Scan for the cell matching the given text and deliver its [X, Y] coordinate at center. 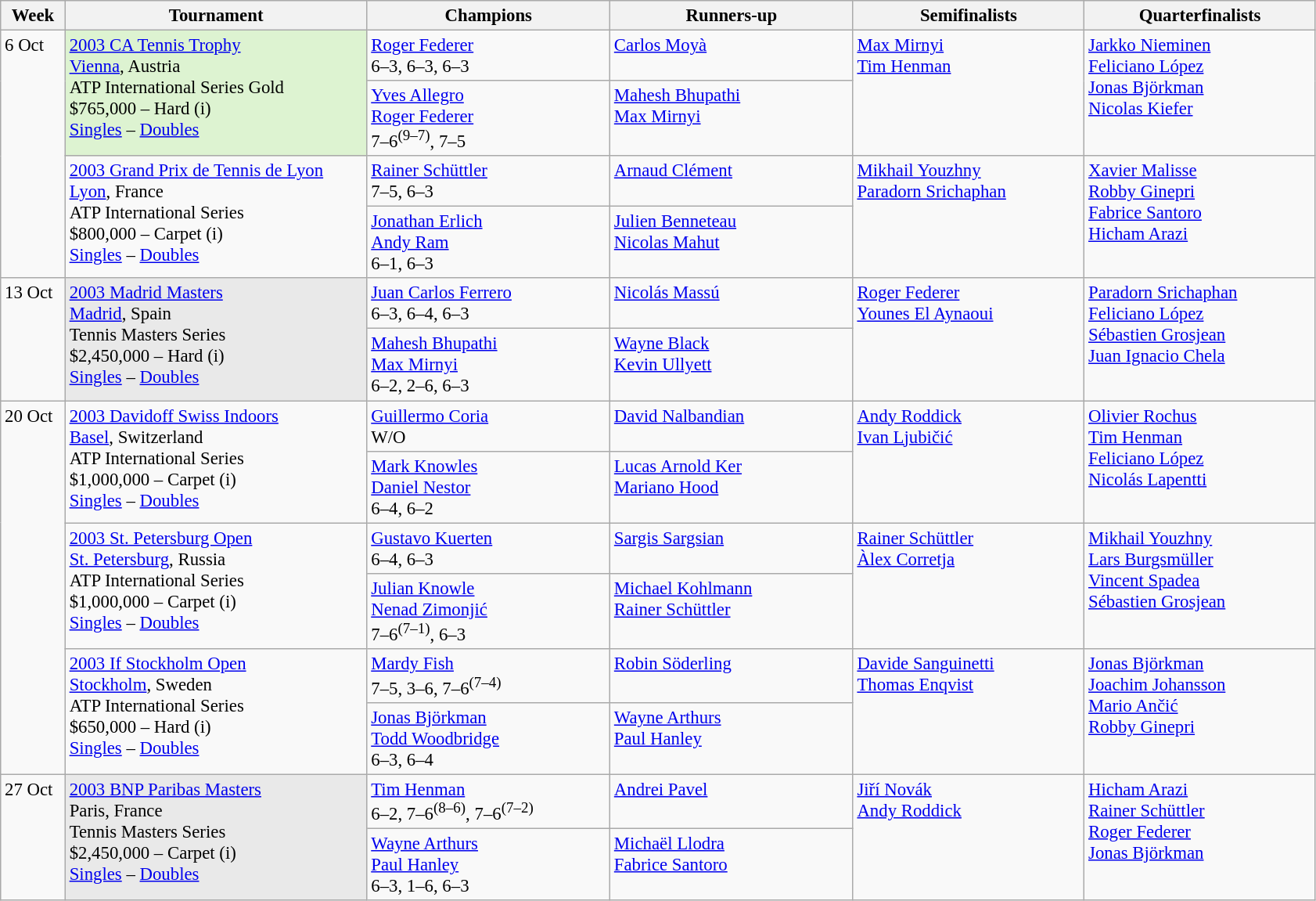
Jonathan Erlich Andy Ram 6–1, 6–3 [488, 243]
Tournament [216, 16]
Max Mirnyi Tim Henman [969, 94]
Olivier Rochus Tim Henman Feliciano López Nicolás Lapentti [1200, 462]
Wayne Arthurs Paul Hanley 6–3, 1–6, 6–3 [488, 865]
20 Oct [33, 588]
Michaël Llodra Fabrice Santoro [732, 865]
Gustavo Kuerten 6–4, 6–3 [488, 548]
27 Oct [33, 838]
Jarkko Nieminen Feliciano López Jonas Björkman Nicolas Kiefer [1200, 94]
Julian Knowle Nenad Zimonjić 7–6(7–1), 6–3 [488, 611]
Mardy Fish 7–5, 3–6, 7–6(7–4) [488, 676]
2003 BNP Paribas Masters Paris, FranceTennis Masters Series$2,450,000 – Carpet (i) Singles – Doubles [216, 838]
Carlos Moyà [732, 56]
Quarterfinalists [1200, 16]
Wayne Arthurs Paul Hanley [732, 739]
Nicolás Massú [732, 304]
Roger Federer Younes El Aynaoui [969, 340]
Lucas Arnold Ker Mariano Hood [732, 487]
Week [33, 16]
Mikhail Youzhny Lars Burgsmüller Vincent Spadea Sébastien Grosjean [1200, 586]
Mark Knowles Daniel Nestor 6–4, 6–2 [488, 487]
Hicham Arazi Rainer Schüttler Roger Federer Jonas Björkman [1200, 838]
Rainer Schüttler Àlex Corretja [969, 586]
Champions [488, 16]
David Nalbandian [732, 426]
2003 St. Petersburg Open St. Petersburg, RussiaATP International Series$1,000,000 – Carpet (i) Singles – Doubles [216, 586]
6 Oct [33, 155]
2003 Grand Prix de Tennis de Lyon Lyon, FranceATP International Series$800,000 – Carpet (i) Singles – Doubles [216, 217]
Mahesh Bhupathi Max Mirnyi [732, 118]
Juan Carlos Ferrero 6–3, 6–4, 6–3 [488, 304]
Rainer Schüttler 7–5, 6–3 [488, 182]
2003 Davidoff Swiss Indoors Basel, SwitzerlandATP International Series$1,000,000 – Carpet (i) Singles – Doubles [216, 462]
Tim Henman 6–2, 7–6(8–6), 7–6(7–2) [488, 802]
Xavier Malisse Robby Ginepri Fabrice Santoro Hicham Arazi [1200, 217]
Andy Roddick Ivan Ljubičić [969, 462]
13 Oct [33, 340]
Jonas Björkman Joachim Johansson Mario Ančić Robby Ginepri [1200, 712]
Semifinalists [969, 16]
Sargis Sargsian [732, 548]
Michael Kohlmann Rainer Schüttler [732, 611]
Mahesh Bhupathi Max Mirnyi 6–2, 2–6, 6–3 [488, 365]
2003 CA Tennis Trophy Vienna, AustriaATP International Series Gold$765,000 – Hard (i) Singles – Doubles [216, 94]
Jiří Novák Andy Roddick [969, 838]
Davide Sanguinetti Thomas Enqvist [969, 712]
Andrei Pavel [732, 802]
Robin Söderling [732, 676]
Runners-up [732, 16]
Julien Benneteau Nicolas Mahut [732, 243]
2003 If Stockholm Open Stockholm, SwedenATP International Series$650,000 – Hard (i) Singles – Doubles [216, 712]
Roger Federer 6–3, 6–3, 6–3 [488, 56]
Wayne Black Kevin Ullyett [732, 365]
Yves Allegro Roger Federer 7–6(9–7), 7–5 [488, 118]
Arnaud Clément [732, 182]
Paradorn Srichaphan Feliciano López Sébastien Grosjean Juan Ignacio Chela [1200, 340]
Mikhail Youzhny Paradorn Srichaphan [969, 217]
Guillermo Coria W/O [488, 426]
2003 Madrid Masters Madrid, SpainTennis Masters Series$2,450,000 – Hard (i) Singles – Doubles [216, 340]
Jonas Björkman Todd Woodbridge 6–3, 6–4 [488, 739]
